Provide the (x, y) coordinate of the cell's center where the given text is located.  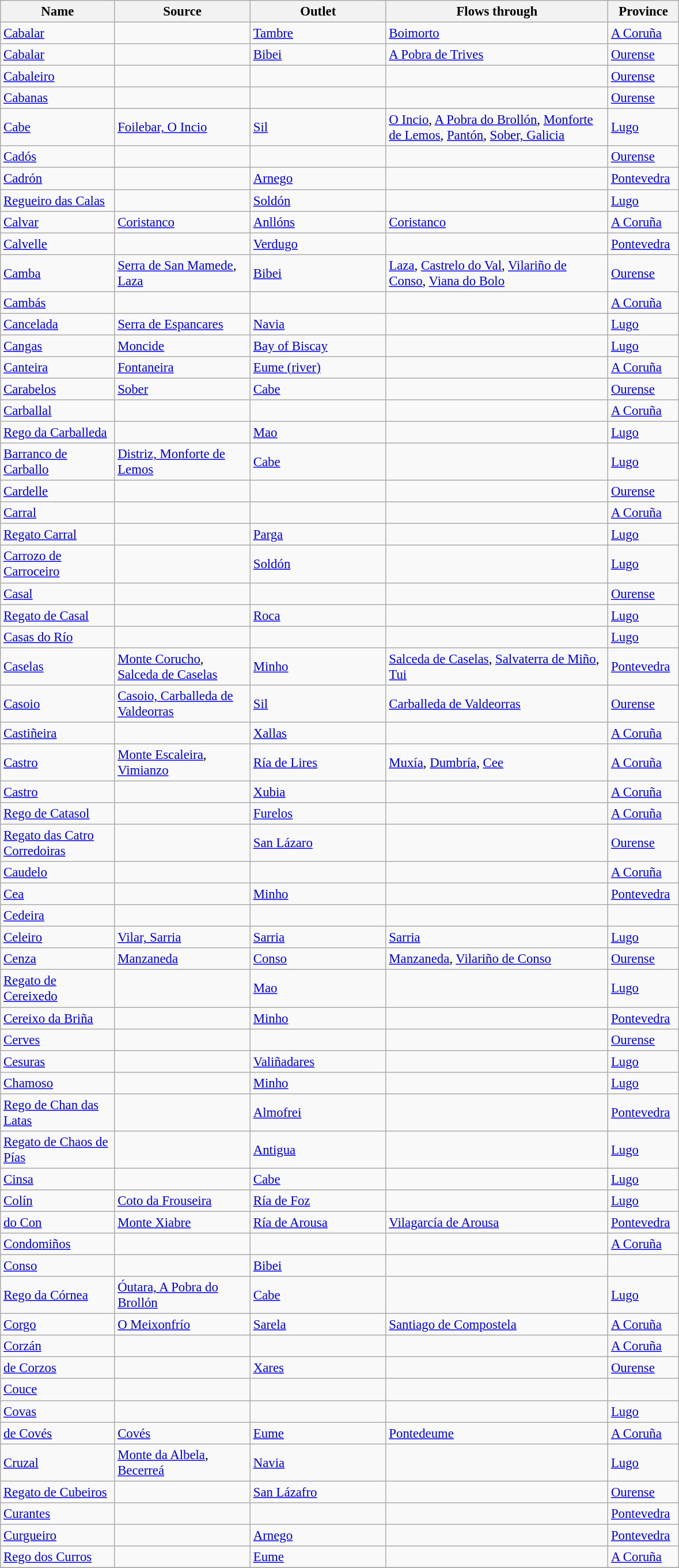
Rego dos Curros (58, 1557)
Monte da Albela, Becerreá (183, 1463)
Colín (58, 1201)
Serra de San Mamede, Laza (183, 273)
Cesuras (58, 1061)
de Covés (58, 1433)
Celeiro (58, 938)
Casas do Río (58, 637)
Laza, Castrelo do Val, Vilariño de Conso, Viana do Bolo (497, 273)
Rego da Carballeda (58, 433)
Cereixo da Briña (58, 1018)
San Lázaro (318, 844)
Monte Xiabre (183, 1222)
Vilar, Sarria (183, 938)
Corzán (58, 1346)
Curantes (58, 1514)
Regato das Catro Corredoiras (58, 844)
Rego de Chan das Latas (58, 1112)
Cadrón (58, 179)
Outlet (318, 12)
Manzaneda (183, 959)
Cadós (58, 157)
Castiñeira (58, 733)
Manzaneda, Vilariño de Conso (497, 959)
Name (58, 12)
do Con (58, 1222)
Carballal (58, 411)
Curgueiro (58, 1535)
Monte Escaleira, Vimianzo (183, 763)
Caudelo (58, 872)
Santiago de Compostela (497, 1325)
Cinsa (58, 1179)
Caselas (58, 666)
Cedeira (58, 916)
Carballeda de Valdeorras (497, 704)
Roca (318, 615)
Cangas (58, 346)
Calvar (58, 222)
Furelos (318, 814)
Source (183, 12)
O Incio, A Pobra do Brollón, Monforte de Lemos, Pantón, Sober, Galicia (497, 128)
Regato de Cubeiros (58, 1492)
Calvelle (58, 244)
Casal (58, 594)
Xallas (318, 733)
Camba (58, 273)
Carabelos (58, 389)
Parga (318, 535)
Coto da Frouseira (183, 1201)
de Corzos (58, 1368)
Canteira (58, 368)
Carral (58, 513)
Fontaneira (183, 368)
Condomiños (58, 1244)
Anllóns (318, 222)
Distriz, Monforte de Lemos (183, 462)
Ría de Arousa (318, 1222)
Rego de Catasol (58, 814)
Province (644, 12)
Antigua (318, 1150)
Monte Corucho, Salceda de Caselas (183, 666)
O Meixonfrío (183, 1325)
Cea (58, 894)
Regato Carral (58, 535)
Vilagarcía de Arousa (497, 1222)
Valiñadares (318, 1061)
Óutara, A Pobra do Brollón (183, 1295)
Regato de Casal (58, 615)
Xares (318, 1368)
Carrozo de Carroceiro (58, 565)
Cabaleiro (58, 77)
Chamoso (58, 1083)
Almofrei (318, 1112)
Covas (58, 1411)
Sober (183, 389)
Barranco de Carballo (58, 462)
San Lázafro (318, 1492)
Regato de Cereixedo (58, 989)
Covés (183, 1433)
Muxía, Dumbría, Cee (497, 763)
Eume (river) (318, 368)
Cambás (58, 303)
Salceda de Caselas, Salvaterra de Miño, Tui (497, 666)
Verdugo (318, 244)
Tambre (318, 33)
Foilebar, O Incio (183, 128)
Flows through (497, 12)
Ría de Lires (318, 763)
Casoio (58, 704)
Cardelle (58, 492)
Bay of Biscay (318, 346)
Xubia (318, 792)
Cruzal (58, 1463)
A Pobra de Trives (497, 55)
Sarela (318, 1325)
Cenza (58, 959)
Moncide (183, 346)
Cerves (58, 1040)
Ría de Foz (318, 1201)
Pontedeume (497, 1433)
Serra de Espancares (183, 324)
Regueiro das Calas (58, 201)
Couce (58, 1390)
Casoio, Carballeda de Valdeorras (183, 704)
Rego da Córnea (58, 1295)
Cabanas (58, 98)
Boimorto (497, 33)
Regato de Chaos de Pías (58, 1150)
Corgo (58, 1325)
Cancelada (58, 324)
